Search for the cell housing the specified text and yield its (x, y) center coordinate. 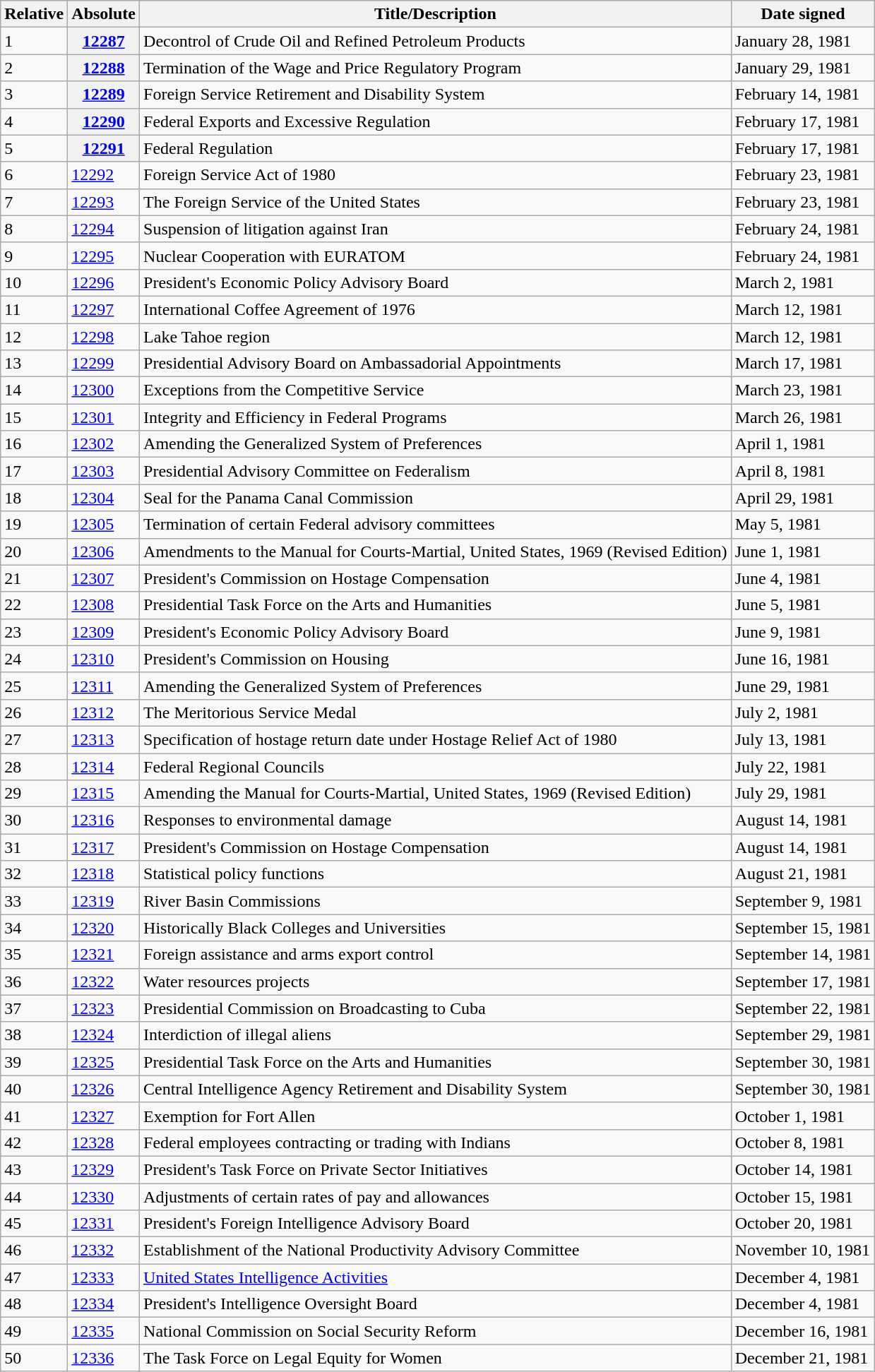
Termination of the Wage and Price Regulatory Program (436, 68)
8 (34, 229)
48 (34, 1304)
Adjustments of certain rates of pay and allowances (436, 1197)
31 (34, 847)
12288 (104, 68)
River Basin Commissions (436, 901)
Exceptions from the Competitive Service (436, 390)
12330 (104, 1197)
12327 (104, 1116)
Foreign Service Act of 1980 (436, 175)
April 29, 1981 (803, 498)
12293 (104, 202)
4 (34, 121)
Presidential Advisory Committee on Federalism (436, 471)
12300 (104, 390)
April 8, 1981 (803, 471)
12325 (104, 1062)
26 (34, 712)
Water resources projects (436, 982)
The Foreign Service of the United States (436, 202)
39 (34, 1062)
12321 (104, 955)
March 26, 1981 (803, 417)
16 (34, 444)
24 (34, 659)
41 (34, 1116)
3 (34, 95)
12310 (104, 659)
May 5, 1981 (803, 525)
Suspension of litigation against Iran (436, 229)
October 1, 1981 (803, 1116)
June 9, 1981 (803, 632)
The Meritorious Service Medal (436, 712)
June 4, 1981 (803, 578)
Interdiction of illegal aliens (436, 1035)
Statistical policy functions (436, 874)
Amendments to the Manual for Courts-Martial, United States, 1969 (Revised Edition) (436, 551)
23 (34, 632)
12324 (104, 1035)
12306 (104, 551)
The Task Force on Legal Equity for Women (436, 1358)
20 (34, 551)
October 8, 1981 (803, 1143)
September 14, 1981 (803, 955)
12335 (104, 1331)
12315 (104, 794)
President's Foreign Intelligence Advisory Board (436, 1224)
Federal Regulation (436, 148)
12287 (104, 41)
46 (34, 1251)
June 29, 1981 (803, 686)
12328 (104, 1143)
National Commission on Social Security Reform (436, 1331)
September 9, 1981 (803, 901)
12289 (104, 95)
March 23, 1981 (803, 390)
Date signed (803, 14)
27 (34, 739)
47 (34, 1277)
12305 (104, 525)
President's Intelligence Oversight Board (436, 1304)
30 (34, 821)
President's Commission on Housing (436, 659)
Lake Tahoe region (436, 337)
June 1, 1981 (803, 551)
March 17, 1981 (803, 364)
Seal for the Panama Canal Commission (436, 498)
12295 (104, 256)
40 (34, 1089)
21 (34, 578)
2 (34, 68)
Federal Exports and Excessive Regulation (436, 121)
12298 (104, 337)
29 (34, 794)
12304 (104, 498)
12334 (104, 1304)
April 1, 1981 (803, 444)
42 (34, 1143)
June 16, 1981 (803, 659)
12 (34, 337)
15 (34, 417)
12316 (104, 821)
18 (34, 498)
12308 (104, 605)
10 (34, 282)
Termination of certain Federal advisory committees (436, 525)
Nuclear Cooperation with EURATOM (436, 256)
37 (34, 1008)
Specification of hostage return date under Hostage Relief Act of 1980 (436, 739)
December 16, 1981 (803, 1331)
12318 (104, 874)
August 21, 1981 (803, 874)
November 10, 1981 (803, 1251)
50 (34, 1358)
35 (34, 955)
June 5, 1981 (803, 605)
22 (34, 605)
12333 (104, 1277)
October 14, 1981 (803, 1169)
September 17, 1981 (803, 982)
12313 (104, 739)
Foreign assistance and arms export control (436, 955)
49 (34, 1331)
October 20, 1981 (803, 1224)
28 (34, 766)
17 (34, 471)
December 21, 1981 (803, 1358)
January 28, 1981 (803, 41)
32 (34, 874)
Federal employees contracting or trading with Indians (436, 1143)
12317 (104, 847)
34 (34, 928)
Relative (34, 14)
12331 (104, 1224)
12322 (104, 982)
36 (34, 982)
38 (34, 1035)
Amending the Manual for Courts-Martial, United States, 1969 (Revised Edition) (436, 794)
45 (34, 1224)
12323 (104, 1008)
12314 (104, 766)
Exemption for Fort Allen (436, 1116)
12329 (104, 1169)
12332 (104, 1251)
12301 (104, 417)
12309 (104, 632)
12312 (104, 712)
Title/Description (436, 14)
12319 (104, 901)
Absolute (104, 14)
Integrity and Efficiency in Federal Programs (436, 417)
25 (34, 686)
Responses to environmental damage (436, 821)
14 (34, 390)
12290 (104, 121)
12302 (104, 444)
July 22, 1981 (803, 766)
12311 (104, 686)
United States Intelligence Activities (436, 1277)
President's Task Force on Private Sector Initiatives (436, 1169)
October 15, 1981 (803, 1197)
11 (34, 309)
July 13, 1981 (803, 739)
12336 (104, 1358)
12307 (104, 578)
5 (34, 148)
International Coffee Agreement of 1976 (436, 309)
13 (34, 364)
February 14, 1981 (803, 95)
12296 (104, 282)
Historically Black Colleges and Universities (436, 928)
Establishment of the National Productivity Advisory Committee (436, 1251)
12299 (104, 364)
September 22, 1981 (803, 1008)
12320 (104, 928)
12297 (104, 309)
6 (34, 175)
7 (34, 202)
12326 (104, 1089)
July 2, 1981 (803, 712)
33 (34, 901)
1 (34, 41)
September 15, 1981 (803, 928)
Central Intelligence Agency Retirement and Disability System (436, 1089)
19 (34, 525)
Foreign Service Retirement and Disability System (436, 95)
Presidential Advisory Board on Ambassadorial Appointments (436, 364)
July 29, 1981 (803, 794)
43 (34, 1169)
12292 (104, 175)
Presidential Commission on Broadcasting to Cuba (436, 1008)
January 29, 1981 (803, 68)
9 (34, 256)
12291 (104, 148)
Decontrol of Crude Oil and Refined Petroleum Products (436, 41)
12294 (104, 229)
44 (34, 1197)
Federal Regional Councils (436, 766)
March 2, 1981 (803, 282)
12303 (104, 471)
September 29, 1981 (803, 1035)
